Search for the cell housing the specified text and yield its [X, Y] center coordinate. 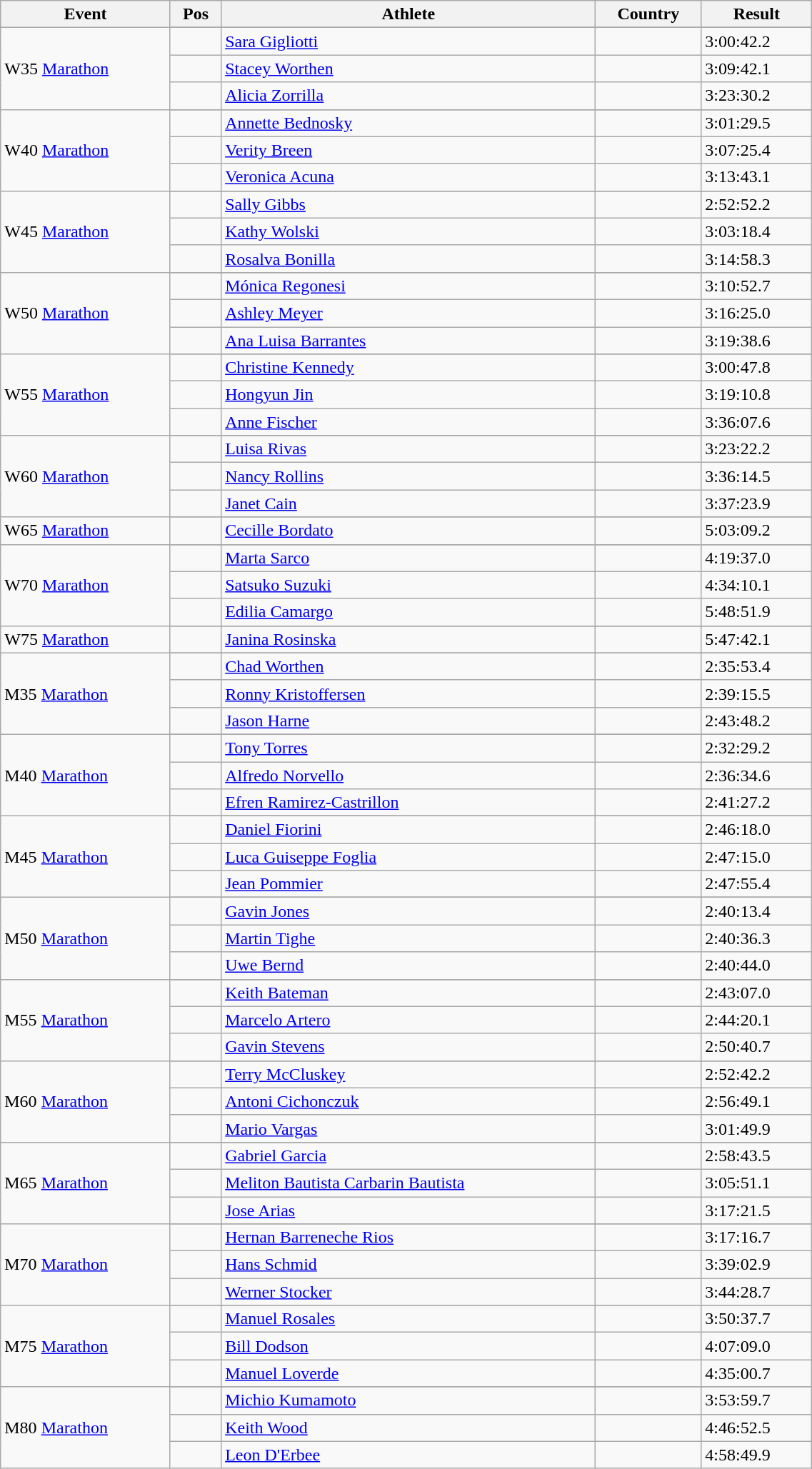
Anne Fischer [408, 422]
Jean Pommier [408, 884]
Jose Arias [408, 1210]
3:10:52.7 [757, 286]
Annette Bednosky [408, 123]
3:00:47.8 [757, 368]
M55 Marathon [86, 1020]
2:36:34.6 [757, 775]
Chad Worthen [408, 666]
3:05:51.1 [757, 1183]
3:23:22.2 [757, 449]
W70 Marathon [86, 585]
3:07:25.4 [757, 150]
3:53:59.7 [757, 1400]
W65 Marathon [86, 531]
3:44:28.7 [757, 1292]
4:07:09.0 [757, 1346]
Uwe Bernd [408, 966]
W35 Marathon [86, 69]
3:19:38.6 [757, 341]
3:17:16.7 [757, 1238]
2:44:20.1 [757, 1020]
Luisa Rivas [408, 449]
2:39:15.5 [757, 693]
M45 Marathon [86, 857]
3:14:58.3 [757, 259]
2:35:53.4 [757, 666]
W60 Marathon [86, 476]
Satsuko Suzuki [408, 585]
4:19:37.0 [757, 558]
M65 Marathon [86, 1183]
3:17:21.5 [757, 1210]
Edilia Camargo [408, 612]
Marcelo Artero [408, 1020]
3:00:42.2 [757, 41]
5:03:09.2 [757, 531]
5:48:51.9 [757, 612]
Hernan Barreneche Rios [408, 1238]
2:52:42.2 [757, 1074]
4:34:10.1 [757, 585]
Gabriel Garcia [408, 1155]
Marta Sarco [408, 558]
Janet Cain [408, 503]
M75 Marathon [86, 1346]
4:58:49.9 [757, 1455]
Veronica Acuna [408, 177]
Martin Tighe [408, 938]
M35 Marathon [86, 693]
Werner Stocker [408, 1292]
W55 Marathon [86, 395]
Country [648, 14]
3:23:30.2 [757, 96]
3:37:23.9 [757, 503]
Manuel Rosales [408, 1319]
Athlete [408, 14]
Event [86, 14]
Ashley Meyer [408, 313]
Efren Ramirez-Castrillon [408, 803]
W40 Marathon [86, 150]
3:19:10.8 [757, 395]
Luca Guiseppe Foglia [408, 857]
4:46:52.5 [757, 1428]
Keith Wood [408, 1428]
3:50:37.7 [757, 1319]
Meliton Bautista Carbarin Bautista [408, 1183]
Hans Schmid [408, 1265]
M50 Marathon [86, 938]
Alfredo Norvello [408, 775]
Leon D'Erbee [408, 1455]
Mónica Regonesi [408, 286]
Michio Kumamoto [408, 1400]
Keith Bateman [408, 993]
Kathy Wolski [408, 231]
Terry McCluskey [408, 1074]
5:47:42.1 [757, 639]
3:09:42.1 [757, 69]
W50 Marathon [86, 313]
Ana Luisa Barrantes [408, 341]
2:50:40.7 [757, 1047]
3:01:29.5 [757, 123]
Manuel Loverde [408, 1373]
4:35:00.7 [757, 1373]
M80 Marathon [86, 1428]
Sara Gigliotti [408, 41]
2:58:43.5 [757, 1155]
M70 Marathon [86, 1265]
2:40:36.3 [757, 938]
2:43:07.0 [757, 993]
Antoni Cichonczuk [408, 1101]
W75 Marathon [86, 639]
Mario Vargas [408, 1128]
3:13:43.1 [757, 177]
2:47:55.4 [757, 884]
Daniel Fiorini [408, 830]
2:46:18.0 [757, 830]
Hongyun Jin [408, 395]
Stacey Worthen [408, 69]
3:16:25.0 [757, 313]
3:03:18.4 [757, 231]
Nancy Rollins [408, 476]
Gavin Stevens [408, 1047]
Result [757, 14]
M60 Marathon [86, 1101]
Alicia Zorrilla [408, 96]
2:56:49.1 [757, 1101]
3:01:49.9 [757, 1128]
3:36:07.6 [757, 422]
2:47:15.0 [757, 857]
2:40:44.0 [757, 966]
2:41:27.2 [757, 803]
2:40:13.4 [757, 911]
Jason Harne [408, 721]
Pos [196, 14]
Rosalva Bonilla [408, 259]
2:32:29.2 [757, 748]
Cecille Bordato [408, 531]
3:39:02.9 [757, 1265]
Christine Kennedy [408, 368]
Bill Dodson [408, 1346]
Janina Rosinska [408, 639]
2:52:52.2 [757, 204]
M40 Marathon [86, 775]
Verity Breen [408, 150]
2:43:48.2 [757, 721]
3:36:14.5 [757, 476]
Sally Gibbs [408, 204]
Ronny Kristoffersen [408, 693]
Tony Torres [408, 748]
Gavin Jones [408, 911]
W45 Marathon [86, 231]
